Detect which cell encompasses the target text, then output its [x, y] center coordinate. 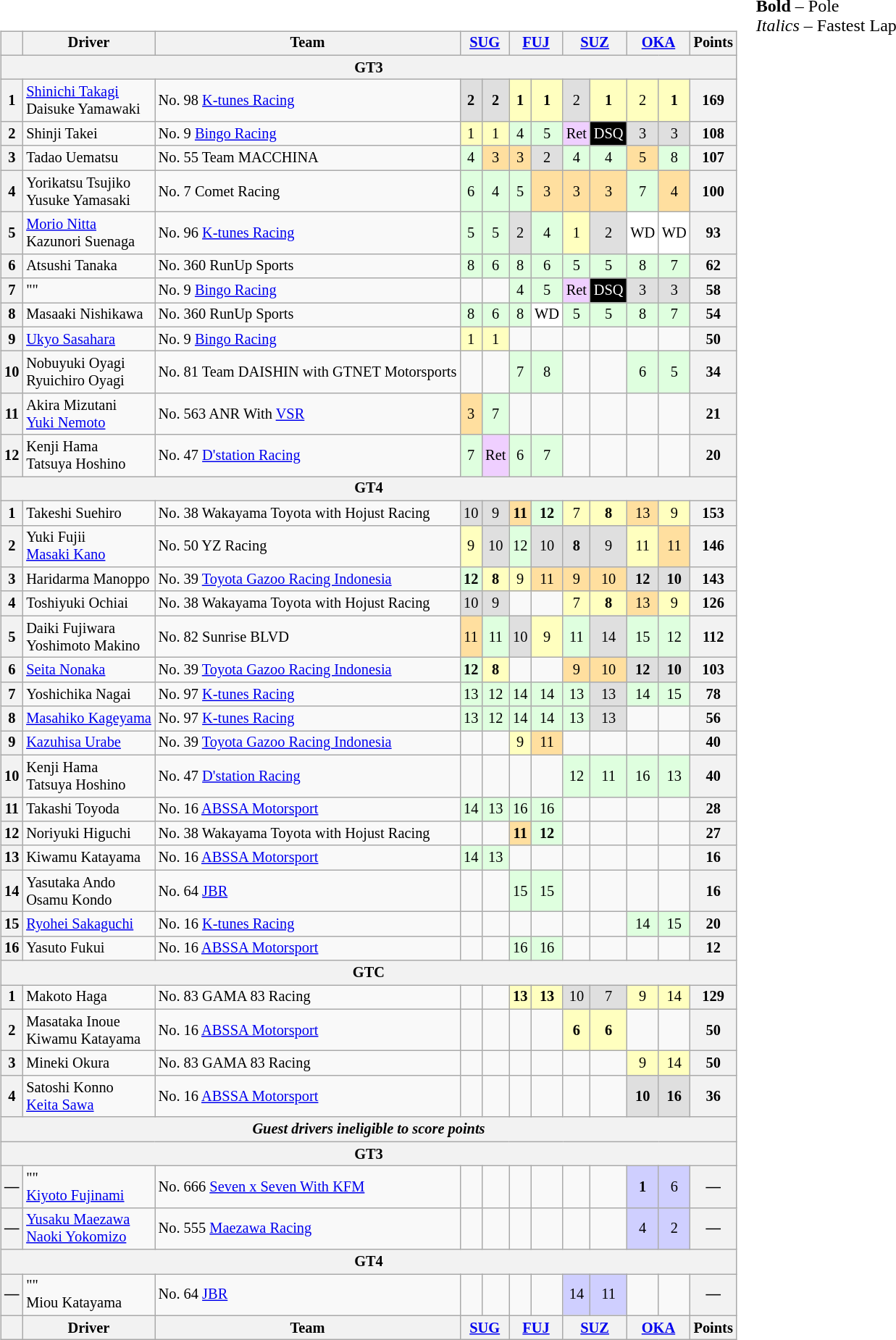
108 [713, 134]
Makoto Haga [88, 997]
Nobuyuki Oyagi Ryuichiro Oyagi [88, 372]
Kazuhisa Urabe [88, 743]
No. 98 K-tunes Racing [308, 101]
Yuki Fujii Masaki Kano [88, 546]
Guest drivers ineligible to score points [368, 1129]
129 [713, 997]
58 [713, 290]
Shinichi Takagi Daisuke Yamawaki [88, 101]
"" Kiyoto Fujinami [88, 1187]
Takeshi Suehiro [88, 513]
93 [713, 233]
169 [713, 101]
Ryohei Sakaguchi [88, 924]
Kiwamu Katayama [88, 858]
Masaaki Nishikawa [88, 315]
No. 555 Maezawa Racing [308, 1228]
107 [713, 158]
No. 55 Team MACCHINA [308, 158]
Mineki Okura [88, 1063]
34 [713, 372]
Yoshichika Nagai [88, 694]
Takashi Toyoda [88, 809]
36 [713, 1097]
153 [713, 513]
No. 16 K-tunes Racing [308, 924]
Toshiyuki Ochiai [88, 603]
No. 666 Seven x Seven With KFM [308, 1187]
No. 82 Sunrise BLVD [308, 637]
Yasutaka Ando Osamu Kondo [88, 891]
62 [713, 266]
Yasuto Fukui [88, 948]
146 [713, 546]
100 [713, 191]
No. 563 ANR With VSR [308, 414]
Haridarma Manoppo [88, 579]
Ukyo Sasahara [88, 339]
Daiki Fujiwara Yoshimoto Makino [88, 637]
"" [88, 290]
No. 81 Team DAISHIN with GTNET Motorsports [308, 372]
Yorikatsu Tsujiko Yusuke Yamasaki [88, 191]
56 [713, 719]
28 [713, 809]
54 [713, 315]
Akira Mizutani Yuki Nemoto [88, 414]
Morio Nitta Kazunori Suenaga [88, 233]
126 [713, 603]
21 [713, 414]
No. 50 YZ Racing [308, 546]
Atsushi Tanaka [88, 266]
Seita Nonaka [88, 670]
112 [713, 637]
Satoshi Konno Keita Sawa [88, 1097]
GTC [368, 973]
143 [713, 579]
103 [713, 670]
Masahiko Kageyama [88, 719]
27 [713, 834]
78 [713, 694]
"" Miou Katayama [88, 1295]
Masataka Inoue Kiwamu Katayama [88, 1030]
Tadao Uematsu [88, 158]
Shinji Takei [88, 134]
Noriyuki Higuchi [88, 834]
No. 7 Comet Racing [308, 191]
No. 96 K-tunes Racing [308, 233]
Yusaku Maezawa Naoki Yokomizo [88, 1228]
